Provide the [x, y] coordinate of the cell's center where the given text is located.  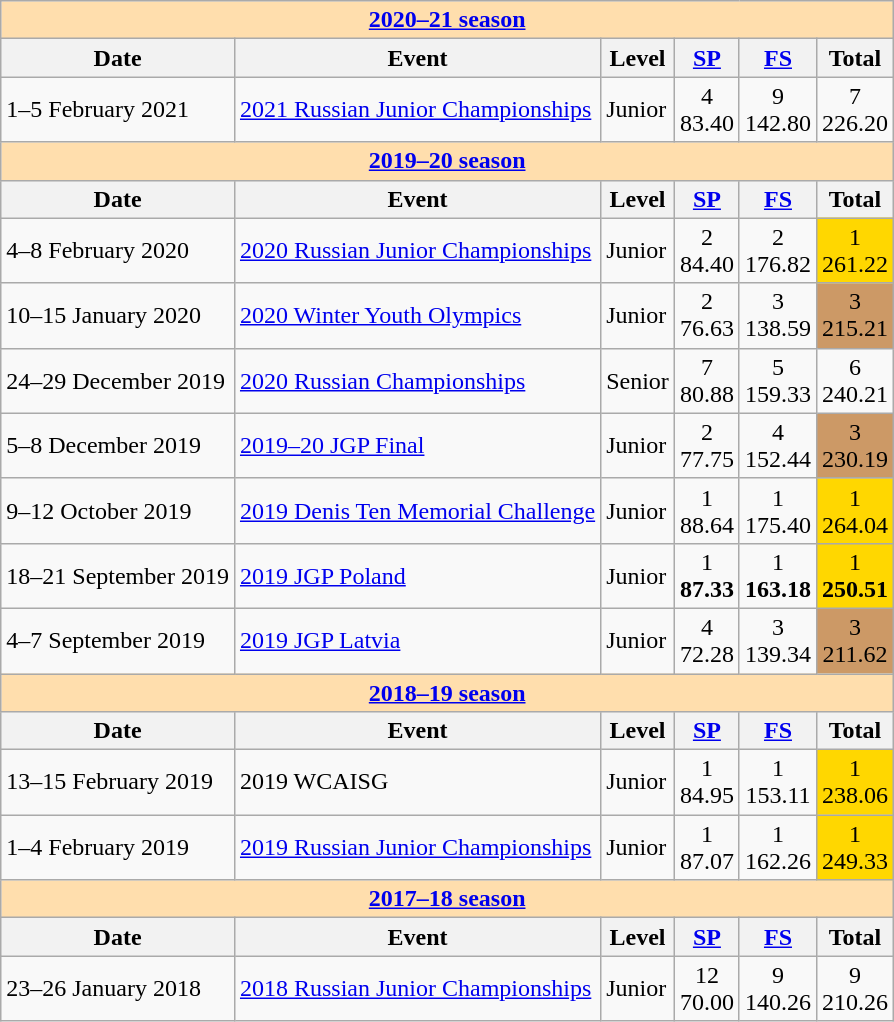
6 240.21 [856, 380]
4–8 February 2020 [118, 250]
18–21 September 2019 [118, 576]
1 162.26 [778, 848]
2018 Russian Junior Championships [417, 988]
1 249.33 [856, 848]
2020–21 season [448, 20]
12 70.00 [706, 988]
1 153.11 [778, 782]
2020 Russian Junior Championships [417, 250]
4 72.28 [706, 640]
2019 JGP Poland [417, 576]
2020 Russian Championships [417, 380]
2021 Russian Junior Championships [417, 110]
2 84.40 [706, 250]
2017–18 season [448, 899]
1 163.18 [778, 576]
4 83.40 [706, 110]
2019 JGP Latvia [417, 640]
9 142.80 [778, 110]
24–29 December 2019 [118, 380]
2019 Denis Ten Memorial Challenge [417, 510]
4–7 September 2019 [118, 640]
2019–20 season [448, 161]
Senior [638, 380]
9–12 October 2019 [118, 510]
7 226.20 [856, 110]
7 80.88 [706, 380]
1 261.22 [856, 250]
9 210.26 [856, 988]
1–5 February 2021 [118, 110]
1 264.04 [856, 510]
3 230.19 [856, 446]
3 138.59 [778, 316]
5 159.33 [778, 380]
2 76.63 [706, 316]
3 139.34 [778, 640]
4 152.44 [778, 446]
1 84.95 [706, 782]
10–15 January 2020 [118, 316]
1 88.64 [706, 510]
2019 WCAISG [417, 782]
3 211.62 [856, 640]
9 140.26 [778, 988]
5–8 December 2019 [118, 446]
23–26 January 2018 [118, 988]
2 176.82 [778, 250]
1 238.06 [856, 782]
2018–19 season [448, 693]
1 175.40 [778, 510]
2019–20 JGP Final [417, 446]
1 87.33 [706, 576]
2020 Winter Youth Olympics [417, 316]
13–15 February 2019 [118, 782]
2 77.75 [706, 446]
1–4 February 2019 [118, 848]
2019 Russian Junior Championships [417, 848]
3 215.21 [856, 316]
1 87.07 [706, 848]
1 250.51 [856, 576]
